From the cell containing the given text, extract its center point as [X, Y] coordinate. 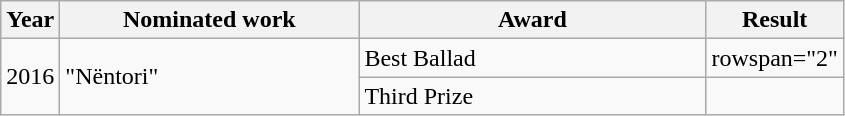
Award [532, 20]
Third Prize [532, 96]
Nominated work [210, 20]
Result [775, 20]
rowspan="2" [775, 58]
Year [30, 20]
2016 [30, 77]
"Nëntori" [210, 77]
Best Ballad [532, 58]
